Output the [x, y] coordinate of the center of the cell containing the given text.  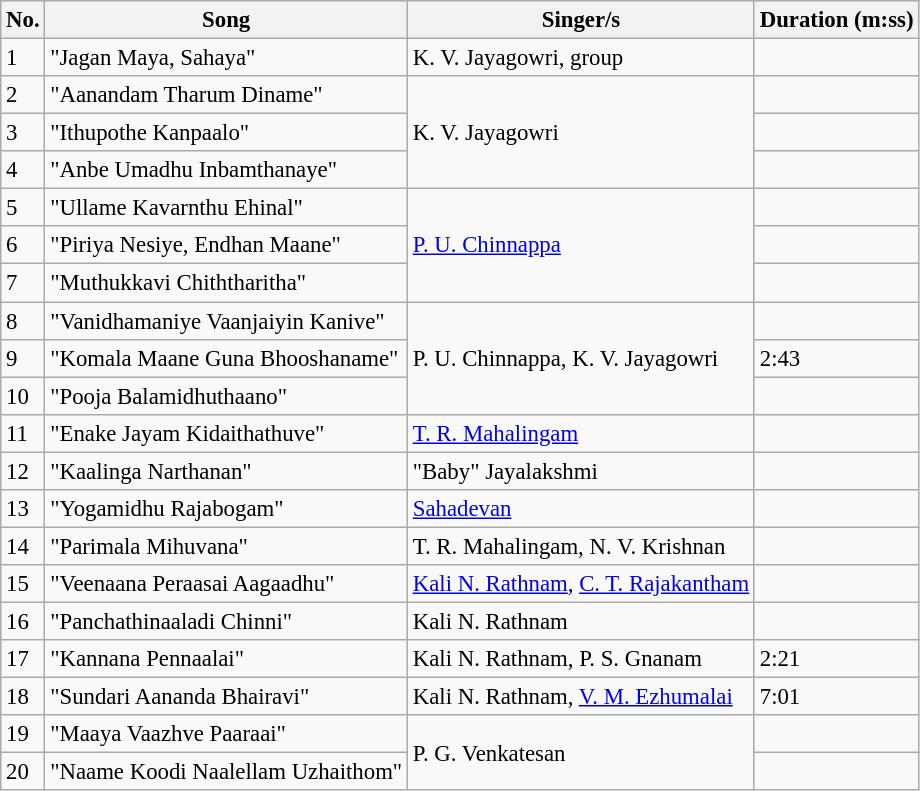
8 [23, 321]
14 [23, 546]
Kali N. Rathnam, V. M. Ezhumalai [580, 697]
P. U. Chinnappa, K. V. Jayagowri [580, 358]
"Anbe Umadhu Inbamthanaye" [226, 170]
"Kaalinga Narthanan" [226, 471]
2 [23, 95]
4 [23, 170]
19 [23, 734]
2:43 [836, 358]
7 [23, 283]
3 [23, 133]
"Sundari Aananda Bhairavi" [226, 697]
20 [23, 772]
"Parimala Mihuvana" [226, 546]
"Komala Maane Guna Bhooshaname" [226, 358]
Kali N. Rathnam, P. S. Gnanam [580, 659]
"Panchathinaaladi Chinni" [226, 621]
K. V. Jayagowri [580, 132]
9 [23, 358]
"Pooja Balamidhuthaano" [226, 396]
"Muthukkavi Chiththaritha" [226, 283]
"Baby" Jayalakshmi [580, 471]
"Jagan Maya, Sahaya" [226, 58]
Song [226, 20]
"Enake Jayam Kidaithathuve" [226, 433]
16 [23, 621]
11 [23, 433]
Duration (m:ss) [836, 20]
17 [23, 659]
"Piriya Nesiye, Endhan Maane" [226, 245]
"Vanidhamaniye Vaanjaiyin Kanive" [226, 321]
P. G. Venkatesan [580, 752]
Kali N. Rathnam [580, 621]
"Veenaana Peraasai Aagaadhu" [226, 584]
"Aanandam Tharum Diname" [226, 95]
"Ullame Kavarnthu Ehinal" [226, 208]
"Yogamidhu Rajabogam" [226, 509]
T. R. Mahalingam [580, 433]
"Kannana Pennaalai" [226, 659]
7:01 [836, 697]
18 [23, 697]
10 [23, 396]
"Naame Koodi Naalellam Uzhaithom" [226, 772]
5 [23, 208]
"Maaya Vaazhve Paaraai" [226, 734]
1 [23, 58]
Sahadevan [580, 509]
Singer/s [580, 20]
2:21 [836, 659]
13 [23, 509]
Kali N. Rathnam, C. T. Rajakantham [580, 584]
No. [23, 20]
K. V. Jayagowri, group [580, 58]
P. U. Chinnappa [580, 246]
15 [23, 584]
6 [23, 245]
T. R. Mahalingam, N. V. Krishnan [580, 546]
12 [23, 471]
"Ithupothe Kanpaalo" [226, 133]
